Detect which cell encompasses the target text, then output its [x, y] center coordinate. 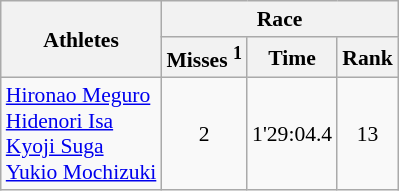
2 [204, 134]
Rank [368, 58]
1'29:04.4 [292, 134]
Athletes [82, 40]
Time [292, 58]
Misses 1 [204, 58]
13 [368, 134]
Race [279, 19]
Hironao MeguroHidenori IsaKyoji SugaYukio Mochizuki [82, 134]
